Extract the (x, y) coordinate from the center of the cell holding the provided text.  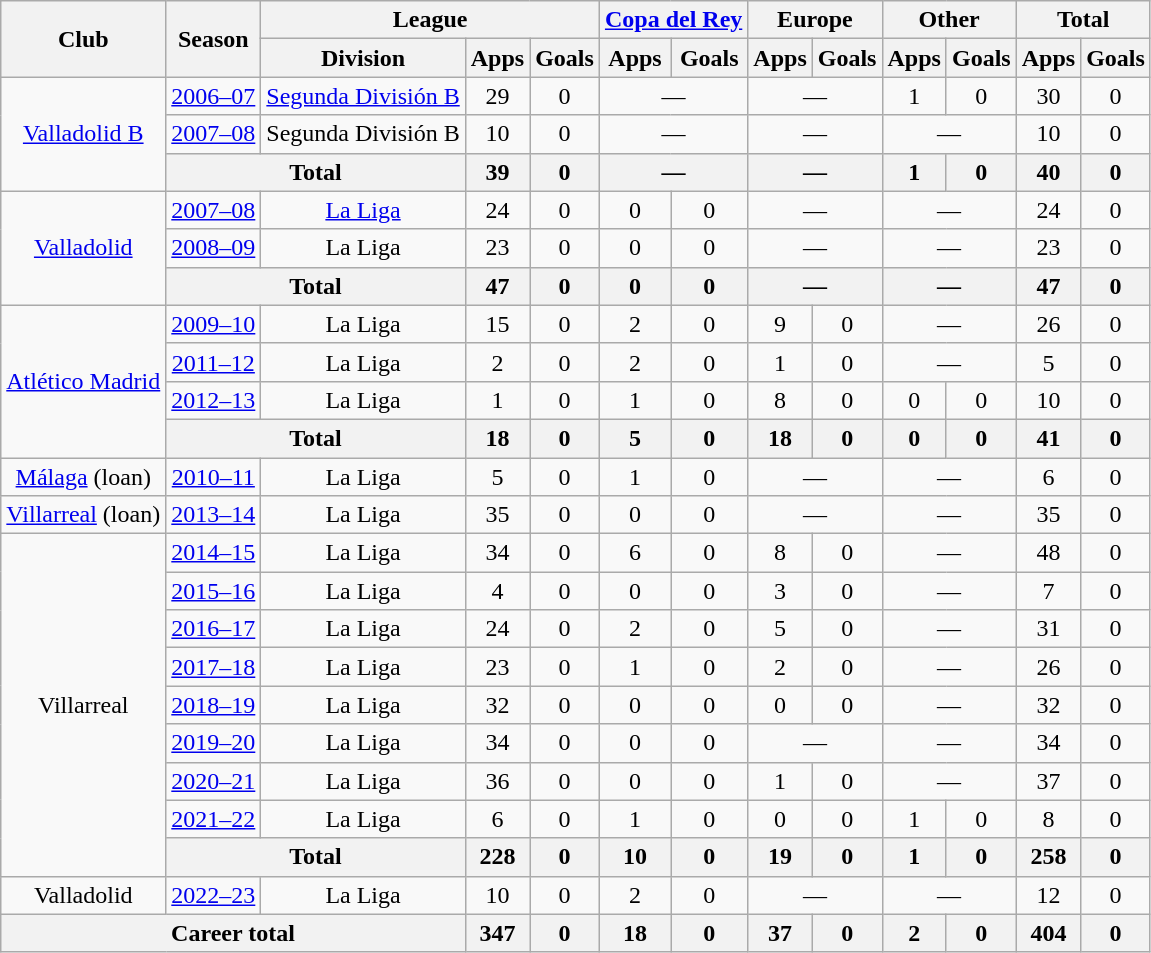
2020–21 (214, 781)
Club (84, 39)
2019–20 (214, 743)
Atlético Madrid (84, 381)
2017–18 (214, 667)
36 (497, 781)
Division (363, 58)
2008–09 (214, 248)
19 (780, 857)
2018–19 (214, 705)
2013–14 (214, 515)
Copa del Rey (673, 20)
347 (497, 933)
258 (1048, 857)
4 (497, 591)
2011–12 (214, 362)
2006–07 (214, 96)
2022–23 (214, 895)
12 (1048, 895)
30 (1048, 96)
League (430, 20)
15 (497, 324)
2009–10 (214, 324)
Other (949, 20)
2015–16 (214, 591)
Career total (233, 933)
2014–15 (214, 553)
Villarreal (loan) (84, 515)
48 (1048, 553)
404 (1048, 933)
Season (214, 39)
2016–17 (214, 629)
31 (1048, 629)
228 (497, 857)
40 (1048, 172)
Málaga (loan) (84, 477)
9 (780, 324)
39 (497, 172)
7 (1048, 591)
Valladolid B (84, 134)
2010–11 (214, 477)
29 (497, 96)
3 (780, 591)
Europe (815, 20)
2021–22 (214, 819)
2012–13 (214, 400)
Villarreal (84, 706)
41 (1048, 438)
